Scan for the cell matching the given text and deliver its (x, y) coordinate at center. 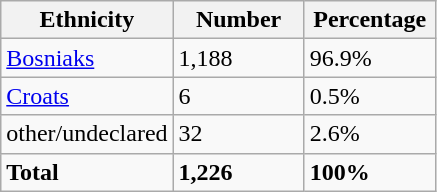
Croats (87, 96)
Total (87, 172)
1,226 (238, 172)
100% (370, 172)
0.5% (370, 96)
1,188 (238, 58)
96.9% (370, 58)
other/undeclared (87, 134)
6 (238, 96)
2.6% (370, 134)
Ethnicity (87, 20)
32 (238, 134)
Percentage (370, 20)
Bosniaks (87, 58)
Number (238, 20)
